Search for the cell housing the specified text and yield its [X, Y] center coordinate. 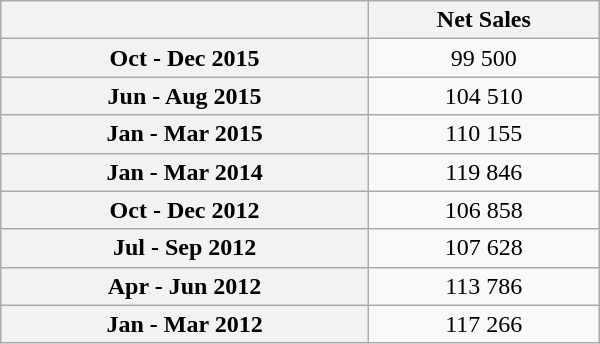
119 846 [484, 172]
99 500 [484, 58]
Jun - Aug 2015 [185, 96]
106 858 [484, 210]
Jan - Mar 2015 [185, 134]
Jan - Mar 2014 [185, 172]
Jul - Sep 2012 [185, 248]
107 628 [484, 248]
Oct - Dec 2015 [185, 58]
Oct - Dec 2012 [185, 210]
104 510 [484, 96]
117 266 [484, 324]
Apr - Jun 2012 [185, 286]
110 155 [484, 134]
Jan - Mar 2012 [185, 324]
113 786 [484, 286]
Net Sales [484, 20]
